For the text-containing cell, return its midpoint in [x, y] coordinate format. 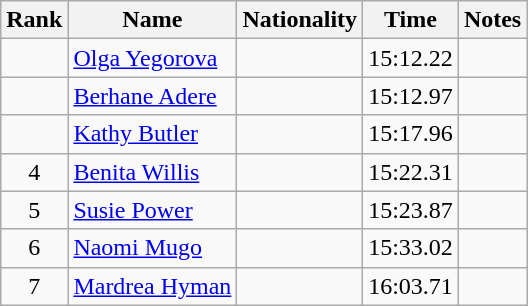
Mardrea Hyman [152, 286]
Berhane Adere [152, 96]
16:03.71 [411, 286]
Time [411, 20]
Notes [492, 20]
4 [34, 172]
15:12.22 [411, 58]
Naomi Mugo [152, 248]
15:12.97 [411, 96]
Nationality [300, 20]
15:17.96 [411, 134]
15:33.02 [411, 248]
15:23.87 [411, 210]
5 [34, 210]
Rank [34, 20]
Kathy Butler [152, 134]
7 [34, 286]
Benita Willis [152, 172]
Olga Yegorova [152, 58]
Name [152, 20]
Susie Power [152, 210]
15:22.31 [411, 172]
6 [34, 248]
